Find where the given text appears and provide that cell's center as (x, y) coordinate. 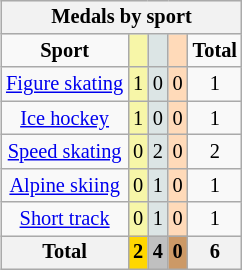
6 (215, 253)
Short track (64, 219)
Sport (64, 51)
Speed skating (64, 152)
Alpine skiing (64, 185)
4 (158, 253)
Figure skating (64, 84)
Medals by sport (122, 17)
Ice hockey (64, 118)
